Output the [x, y] coordinate of the center of the cell containing the given text.  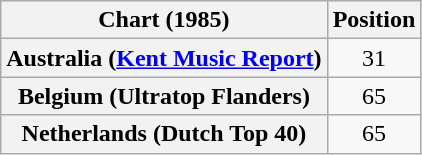
Australia (Kent Music Report) [164, 58]
Position [374, 20]
Netherlands (Dutch Top 40) [164, 134]
Belgium (Ultratop Flanders) [164, 96]
Chart (1985) [164, 20]
31 [374, 58]
